Extract the [X, Y] coordinate from the center of the cell holding the provided text.  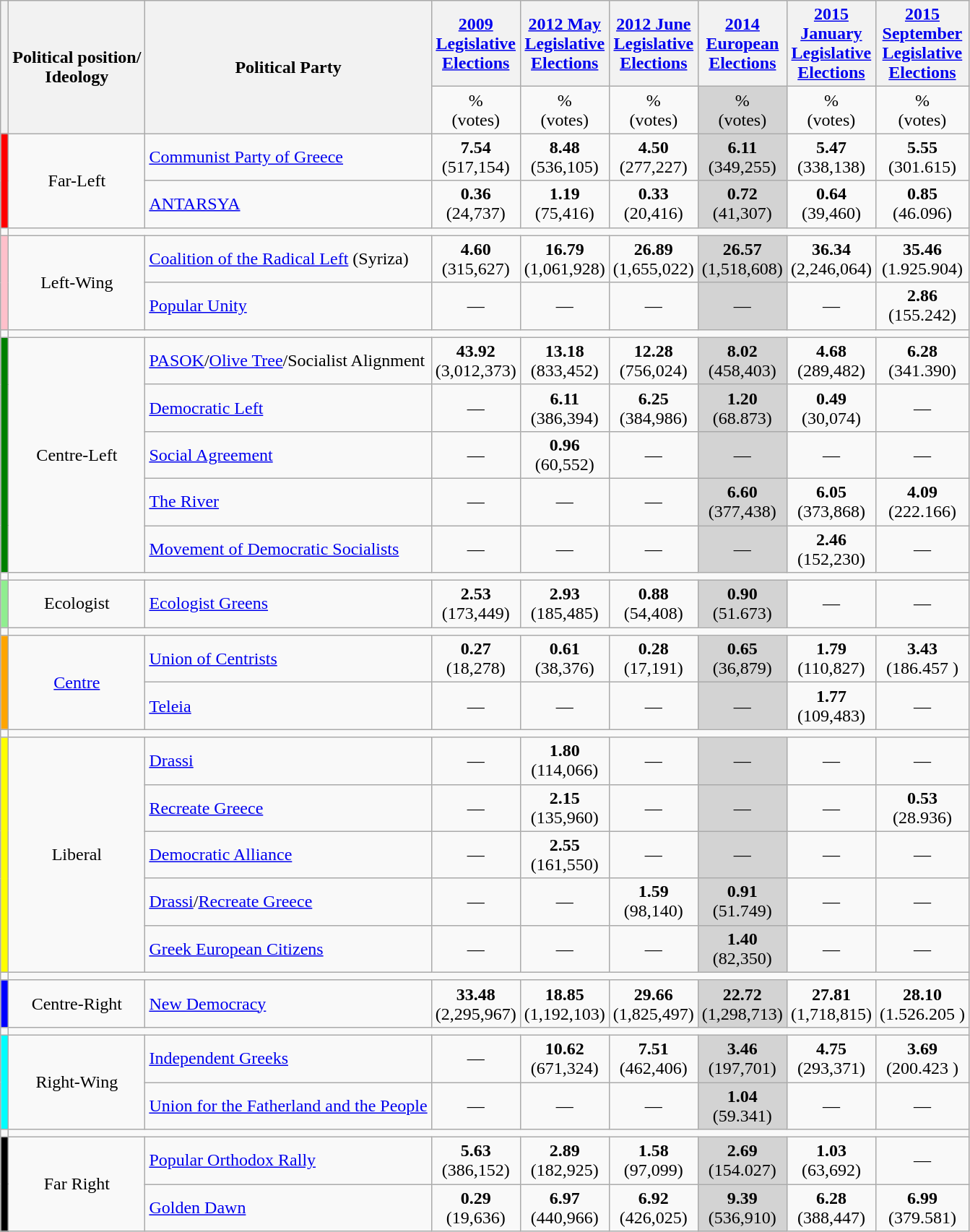
2014 European Elections [742, 43]
43.92 (3,012,373) [475, 361]
0.27(18,278) [475, 659]
New Democracy [288, 1004]
26.57 (1,518,608) [742, 259]
2015 January Legislative Elections [831, 43]
0.90 (51.673) [742, 604]
6.25 (384,986) [653, 407]
0.96 (60,552) [565, 455]
3.46 (197,701) [742, 1059]
2.86 (155.242) [922, 306]
1.19 (75,416) [565, 204]
2012 June Legislative Elections [653, 43]
0.53 (28.936) [922, 807]
6.28 (341.390) [922, 361]
Drassi [288, 761]
6.11 (349,255) [742, 157]
Social Agreement [288, 455]
Political Party [288, 67]
6.97 (440,966) [565, 1207]
0.28(17,191) [653, 659]
8.48 (536,105) [565, 157]
Liberal [77, 855]
22.72 (1,298,713) [742, 1004]
0.29 (19,636) [475, 1207]
Union for the Fatherland and the People [288, 1105]
1.40 (82,350) [742, 949]
8.02 (458,403) [742, 361]
PASOK/Olive Tree/Socialist Alignment [288, 361]
2.69 (154.027) [742, 1161]
12.28 (756,024) [653, 361]
5.55 (301.615) [922, 157]
36.34(2,246,064) [831, 259]
2.89 (182,925) [565, 1161]
0.49 (30,074) [831, 407]
4.60 (315,627) [475, 259]
10.62 (671,324) [565, 1059]
Golden Dawn [288, 1207]
Drassi/Recreate Greece [288, 901]
7.54 (517,154) [475, 157]
9.39 (536,910) [742, 1207]
27.81 (1,718,815) [831, 1004]
0.36 (24,737) [475, 204]
Democratic Left [288, 407]
7.51 (462,406) [653, 1059]
1.04 (59.341) [742, 1105]
Centre [77, 682]
6.99 (379.581) [922, 1207]
2012 May Legislative Elections [565, 43]
0.72 (41,307) [742, 204]
Centre-Right [77, 1004]
6.60 (377,438) [742, 501]
1.03 (63,692) [831, 1161]
16.79 (1,061,928) [565, 259]
The River [288, 501]
5.63 (386,152) [475, 1161]
Greek European Citizens [288, 949]
0.33 (20,416) [653, 204]
2.53 (173,449) [475, 604]
18.85 (1,192,103) [565, 1004]
29.66 (1,825,497) [653, 1004]
0.85 (46.096) [922, 204]
Independent Greeks [288, 1059]
2009 Legislative Elections [475, 43]
26.89 (1,655,022) [653, 259]
2.15 (135,960) [565, 807]
1.59 (98,140) [653, 901]
1.79(110,827) [831, 659]
0.65(36,879) [742, 659]
28.10 (1.526.205 ) [922, 1004]
3.69 (200.423 ) [922, 1059]
2.55 (161,550) [565, 855]
6.28 (388,447) [831, 1207]
Communist Party of Greece [288, 157]
Movement of Democratic Socialists [288, 549]
35.46(1.925.904) [922, 259]
Left-Wing [77, 282]
3.43(186.457 ) [922, 659]
0.88 (54,408) [653, 604]
Centre-Left [77, 455]
4.09 (222.166) [922, 501]
0.64 (39,460) [831, 204]
Ecologist [77, 604]
4.75 (293,371) [831, 1059]
0.61(38,376) [565, 659]
1.77 (109,483) [831, 706]
4.68(289,482) [831, 361]
6.92 (426,025) [653, 1207]
1.80 (114,066) [565, 761]
33.48 (2,295,967) [475, 1004]
Recreate Greece [288, 807]
4.50 (277,227) [653, 157]
Political position/Ideology [77, 67]
2015 SeptemberLegislative Elections [922, 43]
Far-Left [77, 181]
Ecologist Greens [288, 604]
ANTARSYA [288, 204]
5.47 (338,138) [831, 157]
Democratic Alliance [288, 855]
Coalition of the Radical Left (Syriza) [288, 259]
Popular Orthodox Rally [288, 1161]
1.20 (68.873) [742, 407]
0.91 (51.749) [742, 901]
Union of Centrists [288, 659]
Popular Unity [288, 306]
Right-Wing [77, 1082]
2.46 (152,230) [831, 549]
Teleia [288, 706]
2.93 (185,485) [565, 604]
13.18 (833,452) [565, 361]
6.11 (386,394) [565, 407]
Far Right [77, 1184]
6.05 (373,868) [831, 501]
1.58 (97,099) [653, 1161]
